Detect which cell encompasses the target text, then output its [x, y] center coordinate. 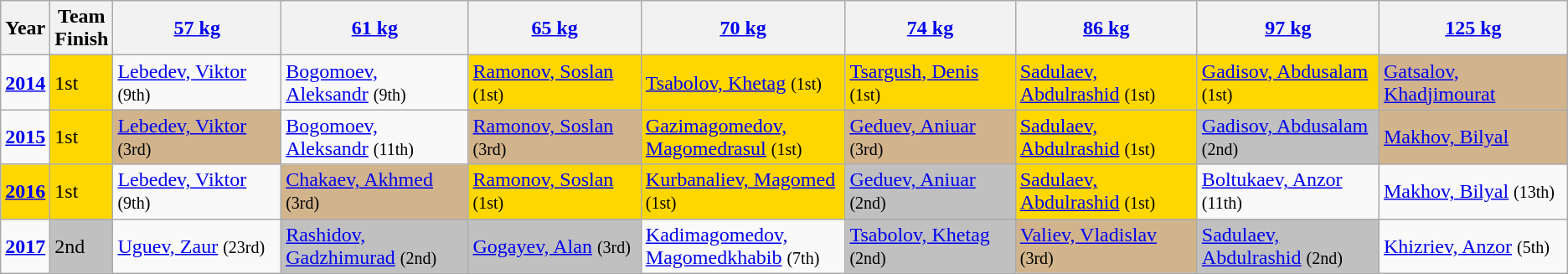
Team Finish [82, 28]
57 kg [198, 28]
Lebedev, Viktor (3rd) [198, 137]
2017 [25, 246]
Sadulaev, Abdulrashid (2nd) [1288, 246]
Bogomoev, Aleksandr (11th) [375, 137]
Tsabolov, Khetag (2nd) [930, 246]
Kurbanaliev, Magomed (1st) [743, 191]
Makhov, Bilyal [1473, 137]
2014 [25, 82]
Year [25, 28]
97 kg [1288, 28]
Gogayev, Alan (3rd) [554, 246]
Rashidov, Gadzhimurad (2nd) [375, 246]
Geduev, Aniuar (2nd) [930, 191]
Uguev, Zaur (23rd) [198, 246]
65 kg [554, 28]
74 kg [930, 28]
Tsargush, Denis (1st) [930, 82]
Gadisov, Abdusalam (2nd) [1288, 137]
Valiev, Vladislav (3rd) [1106, 246]
Kadimagomedov, Magomedkhabib (7th) [743, 246]
2016 [25, 191]
70 kg [743, 28]
Makhov, Bilyal (13th) [1473, 191]
2015 [25, 137]
Ramonov, Soslan (3rd) [554, 137]
Tsabolov, Khetag (1st) [743, 82]
2nd [82, 246]
86 kg [1106, 28]
Gazimagomedov, Magomedrasul (1st) [743, 137]
Bogomoev, Aleksandr (9th) [375, 82]
Chakaev, Akhmed (3rd) [375, 191]
Geduev, Aniuar (3rd) [930, 137]
Boltukaev, Anzor (11th) [1288, 191]
Khizriev, Anzor (5th) [1473, 246]
125 kg [1473, 28]
Gatsalov, Khadjimourat [1473, 82]
Gadisov, Abdusalam (1st) [1288, 82]
61 kg [375, 28]
